Pinpoint the cell where the given text exists, returning its (x, y) midpoint coordinate. 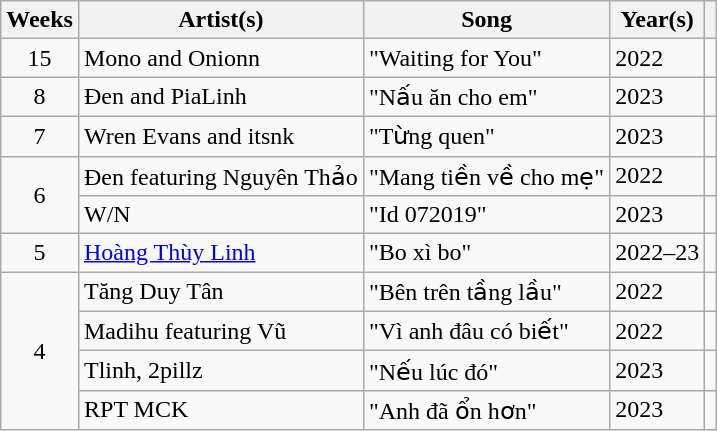
Đen and PiaLinh (220, 97)
6 (40, 195)
Weeks (40, 20)
"Mang tiền về cho mẹ" (486, 176)
5 (40, 253)
7 (40, 136)
"Bên trên tầng lầu" (486, 292)
Madihu featuring Vũ (220, 331)
Tăng Duy Tân (220, 292)
Đen featuring Nguyên Thảo (220, 176)
Hoàng Thùy Linh (220, 253)
4 (40, 351)
8 (40, 97)
Year(s) (658, 20)
Wren Evans and itsnk (220, 136)
"Từng quen" (486, 136)
"Id 072019" (486, 215)
"Anh đã ổn hơn" (486, 410)
Tlinh, 2pillz (220, 371)
"Bo xì bo" (486, 253)
15 (40, 58)
Song (486, 20)
W/N (220, 215)
Mono and Onionn (220, 58)
"Waiting for You" (486, 58)
"Nếu lúc đó" (486, 371)
Artist(s) (220, 20)
2022–23 (658, 253)
RPT MCK (220, 410)
"Nấu ăn cho em" (486, 97)
"Vì anh đâu có biết" (486, 331)
